Extract the (X, Y) coordinate from the center of the cell holding the provided text.  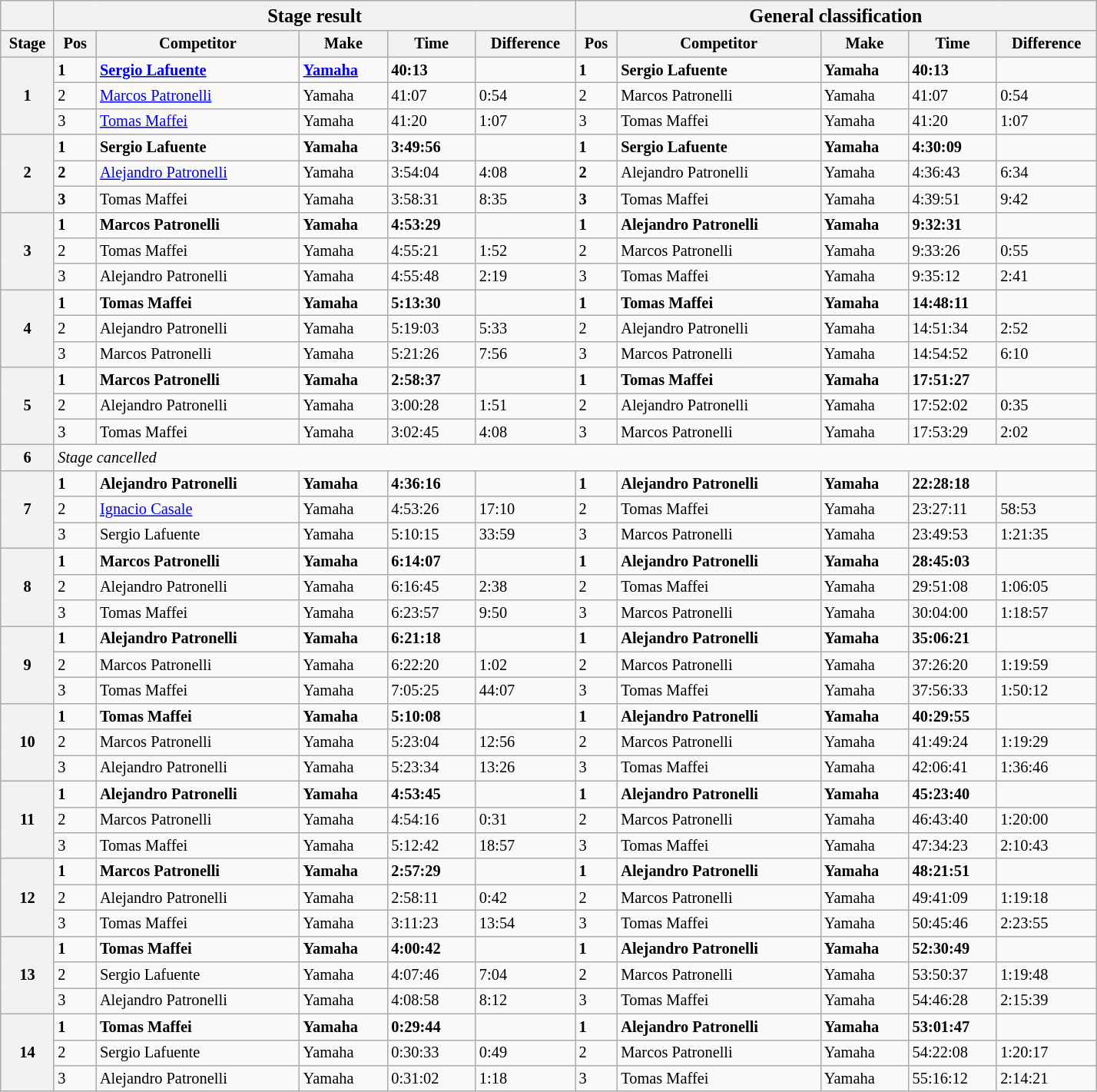
14 (28, 1053)
Stage (28, 44)
55:16:12 (953, 1078)
5:19:03 (432, 328)
6:34 (1046, 173)
6:22:20 (432, 665)
4:53:26 (432, 509)
4 (28, 329)
5:10:08 (432, 716)
29:51:08 (953, 587)
General classification (836, 15)
23:49:53 (953, 535)
2:41 (1046, 277)
58:53 (1046, 509)
1:19:18 (1046, 898)
41:49:24 (953, 742)
0:29:44 (432, 1027)
3:54:04 (432, 173)
7:05:25 (432, 690)
4:00:42 (432, 949)
2:15:39 (1046, 1001)
2:19 (525, 277)
28:45:03 (953, 561)
0:30:33 (432, 1053)
5:13:30 (432, 303)
1:50:12 (1046, 690)
1:20:17 (1046, 1053)
9:32:31 (953, 225)
1:51 (525, 406)
Stage result (314, 15)
7 (28, 509)
47:34:23 (953, 845)
0:35 (1046, 406)
9:33:26 (953, 251)
35:06:21 (953, 639)
4:53:29 (432, 225)
Ignacio Casale (198, 509)
37:56:33 (953, 690)
4:54:16 (432, 820)
7:04 (525, 975)
33:59 (525, 535)
5:12:42 (432, 845)
1:02 (525, 665)
17:51:27 (953, 380)
1:36:46 (1046, 768)
40:29:55 (953, 716)
0:55 (1046, 251)
44:07 (525, 690)
18:57 (525, 845)
0:31 (525, 820)
2:58:11 (432, 898)
5 (28, 406)
14:54:52 (953, 354)
23:27:11 (953, 509)
17:53:29 (953, 432)
14:48:11 (953, 303)
4:55:21 (432, 251)
6:23:57 (432, 612)
Stage cancelled (575, 457)
4:55:48 (432, 277)
12 (28, 898)
45:23:40 (953, 794)
10 (28, 742)
42:06:41 (953, 768)
11 (28, 819)
50:45:46 (953, 923)
4:30:09 (953, 148)
2:58:37 (432, 380)
0:31:02 (432, 1078)
4:07:46 (432, 975)
5:21:26 (432, 354)
2:52 (1046, 328)
5:10:15 (432, 535)
22:28:18 (953, 483)
9 (28, 664)
1:21:35 (1046, 535)
13:54 (525, 923)
7:56 (525, 354)
6:14:07 (432, 561)
3:58:31 (432, 199)
53:01:47 (953, 1027)
2:23:55 (1046, 923)
13:26 (525, 768)
3:00:28 (432, 406)
4:36:43 (953, 173)
5:23:34 (432, 768)
54:22:08 (953, 1053)
1:19:59 (1046, 665)
1:20:00 (1046, 820)
46:43:40 (953, 820)
30:04:00 (953, 612)
9:35:12 (953, 277)
53:50:37 (953, 975)
8 (28, 587)
6 (28, 457)
5:23:04 (432, 742)
37:26:20 (953, 665)
1:19:29 (1046, 742)
6:21:18 (432, 639)
6:10 (1046, 354)
1:52 (525, 251)
14:51:34 (953, 328)
6:16:45 (432, 587)
17:10 (525, 509)
4:53:45 (432, 794)
13 (28, 974)
8:35 (525, 199)
12:56 (525, 742)
48:21:51 (953, 871)
3:02:45 (432, 432)
2:14:21 (1046, 1078)
1:19:48 (1046, 975)
2:57:29 (432, 871)
54:46:28 (953, 1001)
17:52:02 (953, 406)
8:12 (525, 1001)
2:02 (1046, 432)
9:50 (525, 612)
4:39:51 (953, 199)
9:42 (1046, 199)
4:08:58 (432, 1001)
1:18:57 (1046, 612)
4:36:16 (432, 483)
1:18 (525, 1078)
52:30:49 (953, 949)
1:06:05 (1046, 587)
3:11:23 (432, 923)
0:49 (525, 1053)
5:33 (525, 328)
3:49:56 (432, 148)
49:41:09 (953, 898)
2:38 (525, 587)
2:10:43 (1046, 845)
0:42 (525, 898)
